Scan for the cell matching the given text and deliver its (x, y) coordinate at center. 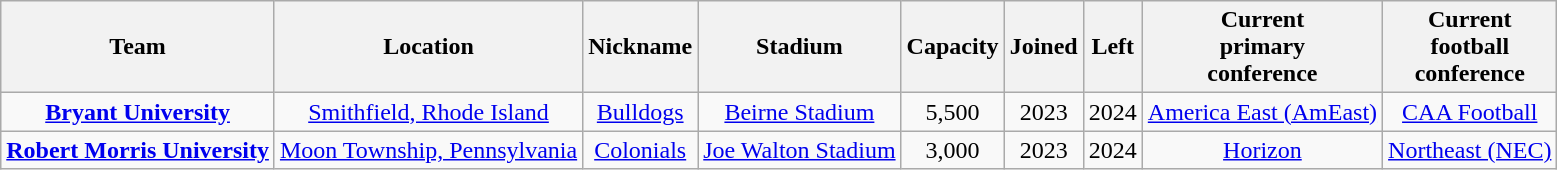
Moon Township, Pennsylvania (428, 150)
Beirne Stadium (800, 112)
Team (138, 47)
Capacity (952, 47)
Currentprimaryconference (1262, 47)
Bryant University (138, 112)
Joined (1044, 47)
Smithfield, Rhode Island (428, 112)
Robert Morris University (138, 150)
5,500 (952, 112)
Horizon (1262, 150)
Bulldogs (640, 112)
Colonials (640, 150)
Left (1112, 47)
3,000 (952, 150)
Joe Walton Stadium (800, 150)
America East (AmEast) (1262, 112)
Nickname (640, 47)
Northeast (NEC) (1470, 150)
Location (428, 47)
Stadium (800, 47)
CAA Football (1470, 112)
Currentfootballconference (1470, 47)
